Extract the (X, Y) coordinate from the center of the cell holding the provided text.  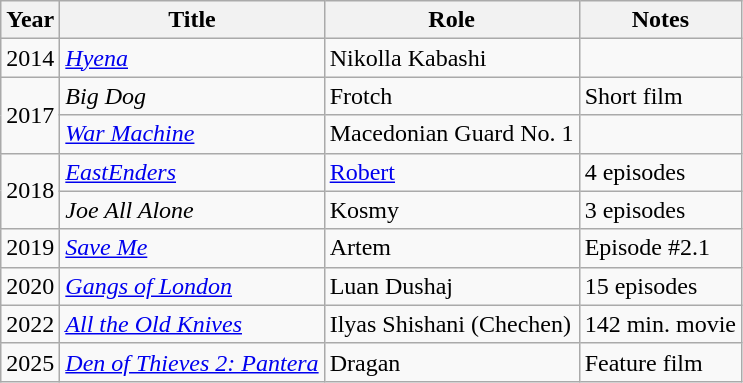
15 episodes (660, 286)
Notes (660, 20)
3 episodes (660, 210)
Feature film (660, 362)
Joe All Alone (192, 210)
Frotch (452, 96)
Hyena (192, 58)
All the Old Knives (192, 324)
Year (30, 20)
2020 (30, 286)
War Machine (192, 134)
Role (452, 20)
2025 (30, 362)
Kosmy (452, 210)
2014 (30, 58)
Short film (660, 96)
Title (192, 20)
2022 (30, 324)
Artem (452, 248)
Ilyas Shishani (Chechen) (452, 324)
Big Dog (192, 96)
Robert (452, 172)
2018 (30, 191)
Dragan (452, 362)
Save Me (192, 248)
142 min. movie (660, 324)
Nikolla Kabashi (452, 58)
2019 (30, 248)
Macedonian Guard No. 1 (452, 134)
Den of Thieves 2: Pantera (192, 362)
Gangs of London (192, 286)
4 episodes (660, 172)
Episode #2.1 (660, 248)
EastEnders (192, 172)
Luan Dushaj (452, 286)
2017 (30, 115)
